Determine the (x, y) coordinate at the center of the cell enclosing the given text.  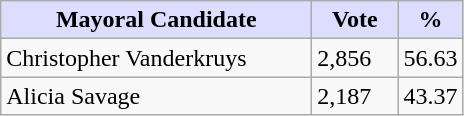
Mayoral Candidate (156, 20)
2,856 (355, 58)
Vote (355, 20)
43.37 (430, 96)
56.63 (430, 58)
Christopher Vanderkruys (156, 58)
2,187 (355, 96)
Alicia Savage (156, 96)
% (430, 20)
